Scan for the cell matching the given text and deliver its (x, y) coordinate at center. 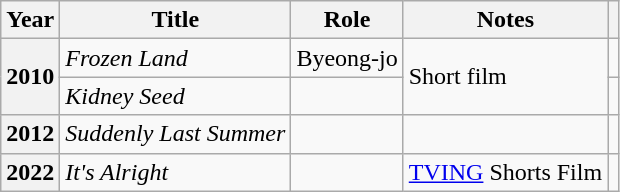
2022 (30, 172)
2010 (30, 77)
TVING Shorts Film (505, 172)
Short film (505, 77)
Suddenly Last Summer (176, 134)
It's Alright (176, 172)
Role (347, 20)
2012 (30, 134)
Frozen Land (176, 58)
Title (176, 20)
Year (30, 20)
Byeong-jo (347, 58)
Notes (505, 20)
Kidney Seed (176, 96)
